Return [X, Y] of the center of cell containing provided text 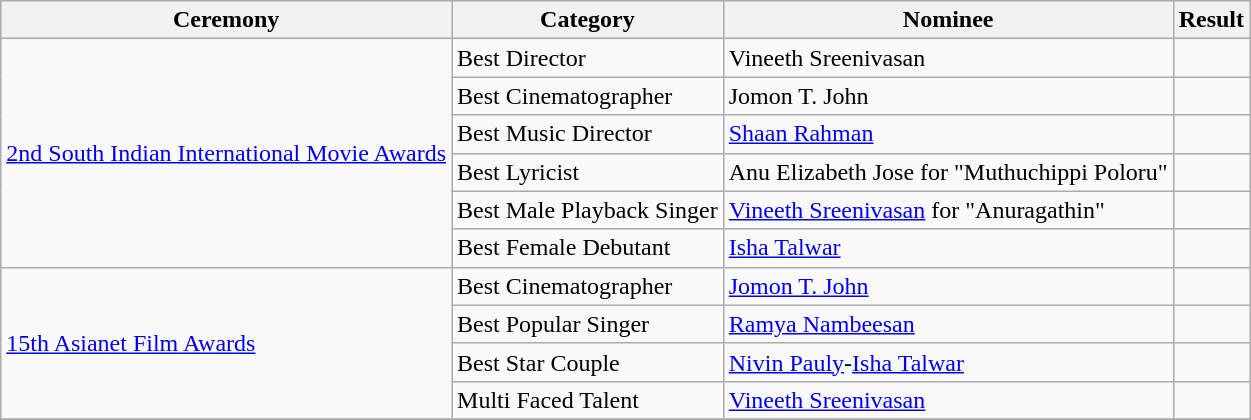
Category [588, 20]
Best Lyricist [588, 172]
Best Male Playback Singer [588, 210]
Best Popular Singer [588, 324]
Best Female Debutant [588, 248]
Best Director [588, 58]
Nivin Pauly-Isha Talwar [948, 362]
Shaan Rahman [948, 134]
Best Star Couple [588, 362]
Anu Elizabeth Jose for "Muthuchippi Poloru" [948, 172]
2nd South Indian International Movie Awards [226, 153]
Nominee [948, 20]
Ceremony [226, 20]
Result [1211, 20]
Ramya Nambeesan [948, 324]
Isha Talwar [948, 248]
Multi Faced Talent [588, 400]
Vineeth Sreenivasan for "Anuragathin" [948, 210]
Best Music Director [588, 134]
15th Asianet Film Awards [226, 343]
